Extract the (X, Y) coordinate from the center of the cell holding the provided text.  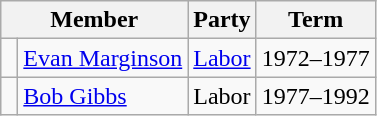
Evan Marginson (103, 58)
Party (222, 20)
1977–1992 (316, 96)
Term (316, 20)
Member (94, 20)
Bob Gibbs (103, 96)
1972–1977 (316, 58)
